Determine the (x, y) coordinate at the center of the cell enclosing the given text.  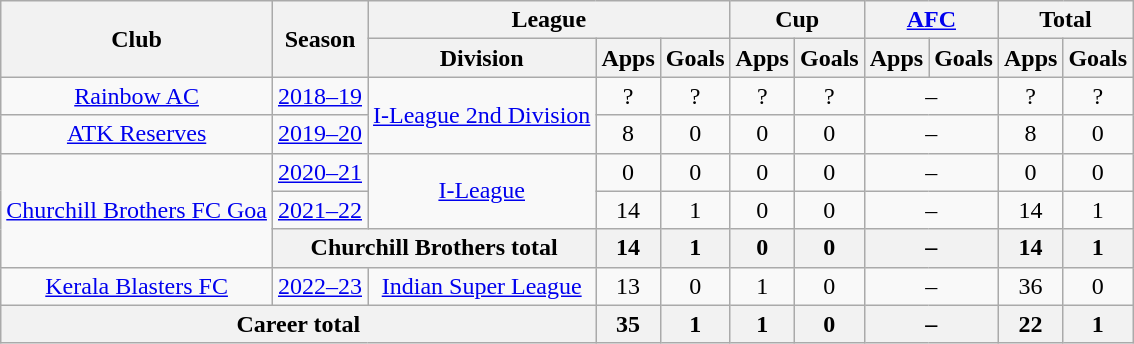
13 (628, 286)
22 (1030, 324)
Cup (797, 20)
Total (1065, 20)
Indian Super League (482, 286)
2022–23 (320, 286)
36 (1030, 286)
I-League 2nd Division (482, 115)
2018–19 (320, 96)
Season (320, 39)
2019–20 (320, 134)
2020–21 (320, 172)
Career total (298, 324)
35 (628, 324)
Churchill Brothers total (434, 248)
Churchill Brothers FC Goa (137, 210)
Rainbow AC (137, 96)
Division (482, 58)
I-League (482, 191)
League (550, 20)
Kerala Blasters FC (137, 286)
AFC (931, 20)
ATK Reserves (137, 134)
Club (137, 39)
2021–22 (320, 210)
